Extract the (x, y) coordinate from the center of the cell holding the provided text.  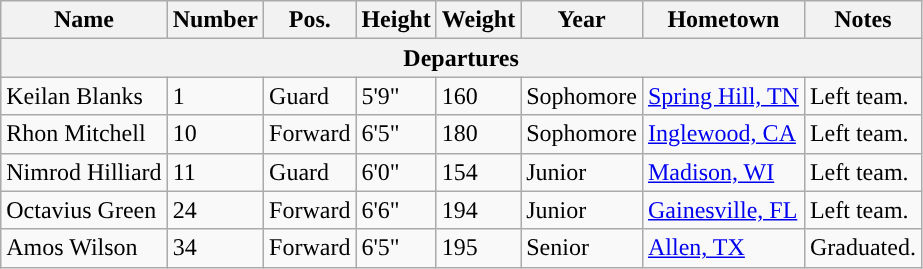
154 (478, 172)
Pos. (310, 20)
Departures (462, 58)
24 (215, 210)
34 (215, 248)
Year (582, 20)
180 (478, 134)
10 (215, 134)
Height (396, 20)
Notes (862, 20)
160 (478, 96)
5'9" (396, 96)
Name (84, 20)
6'0" (396, 172)
194 (478, 210)
195 (478, 248)
Gainesville, FL (723, 210)
Spring Hill, TN (723, 96)
Weight (478, 20)
Graduated. (862, 248)
Inglewood, CA (723, 134)
6'6" (396, 210)
Nimrod Hilliard (84, 172)
Senior (582, 248)
Number (215, 20)
Rhon Mitchell (84, 134)
Allen, TX (723, 248)
Madison, WI (723, 172)
Octavius Green (84, 210)
Keilan Blanks (84, 96)
Amos Wilson (84, 248)
11 (215, 172)
1 (215, 96)
Hometown (723, 20)
